Search for the cell housing the specified text and yield its [X, Y] center coordinate. 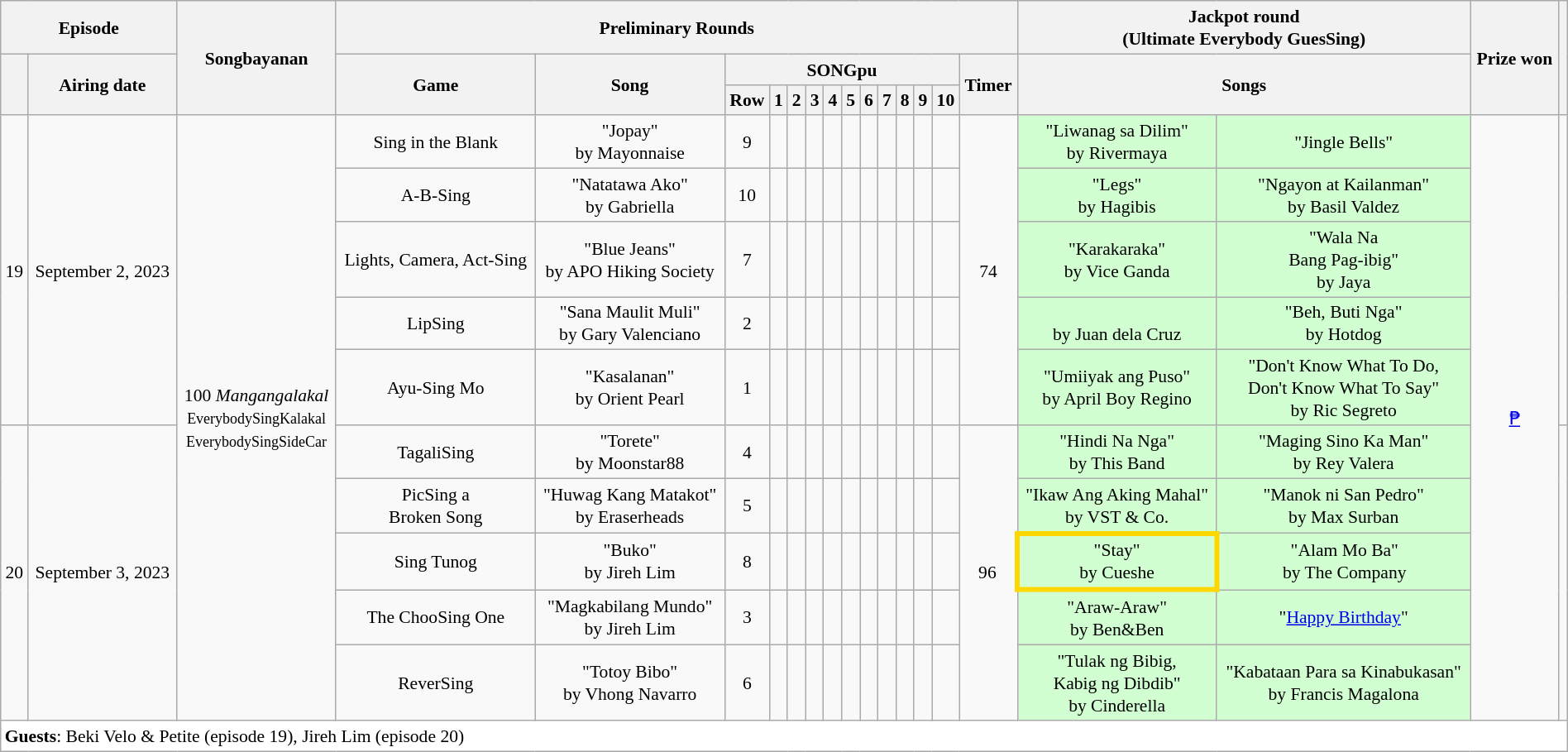
Ayu-Sing Mo [435, 387]
Game [435, 84]
Sing Tunog [435, 563]
96 [988, 572]
Sing in the Blank [435, 142]
ReverSing [435, 683]
Lights, Camera, Act-Sing [435, 260]
"Umiiyak ang Puso"by April Boy Regino [1116, 387]
SONGpu [842, 69]
20 [15, 572]
"Huwag Kang Matakot"by Eraserheads [630, 505]
74 [988, 271]
"Manok ni San Pedro"by Max Surban [1343, 505]
"Blue Jeans"by APO Hiking Society [630, 260]
"Tulak ng Bibig,Kabig ng Dibdib"by Cinderella [1116, 683]
₱ [1514, 419]
Airing date [103, 84]
TagaliSing [435, 452]
"Sana Maulit Muli"by Gary Valenciano [630, 323]
"Karakaraka"by Vice Ganda [1116, 260]
September 2, 2023 [103, 271]
"Liwanag sa Dilim"by Rivermaya [1116, 142]
"Legs"by Hagibis [1116, 195]
"Totoy Bibo"by Vhong Navarro [630, 683]
The ChooSing One [435, 617]
Song [630, 84]
"Buko"by Jireh Lim [630, 563]
"Wala NaBang Pag-ibig"by Jaya [1343, 260]
"Torete"by Moonstar88 [630, 452]
"Jingle Bells" [1343, 142]
by Juan dela Cruz [1116, 323]
Songbayanan [256, 58]
"Kabataan Para sa Kinabukasan"by Francis Magalona [1343, 683]
Guests: Beki Velo & Petite (episode 19), Jireh Lim (episode 20) [784, 736]
Preliminary Rounds [676, 27]
Jackpot round(Ultimate Everybody GuesSing) [1244, 27]
Row [747, 99]
PicSing aBroken Song [435, 505]
"Ngayon at Kailanman"by Basil Valdez [1343, 195]
"Hindi Na Nga"by This Band [1116, 452]
100 MangangalakalEverybodySingKalakalEverybodySingSideCar [256, 419]
"Maging Sino Ka Man"by Rey Valera [1343, 452]
"Jopay"by Mayonnaise [630, 142]
"Kasalanan"by Orient Pearl [630, 387]
"Natatawa Ako"by Gabriella [630, 195]
Timer [988, 84]
"Beh, Buti Nga"by Hotdog [1343, 323]
"Don't Know What To Do,Don't Know What To Say"by Ric Segreto [1343, 387]
Songs [1244, 84]
LipSing [435, 323]
Prize won [1514, 58]
Episode [89, 27]
19 [15, 271]
"Alam Mo Ba"by The Company [1343, 563]
"Stay"by Cueshe [1116, 563]
"Happy Birthday" [1343, 617]
September 3, 2023 [103, 572]
"Ikaw Ang Aking Mahal"by VST & Co. [1116, 505]
A-B-Sing [435, 195]
"Magkabilang Mundo"by Jireh Lim [630, 617]
"Araw-Araw"by Ben&Ben [1116, 617]
